Pinpoint the cell where the given text exists, returning its [X, Y] midpoint coordinate. 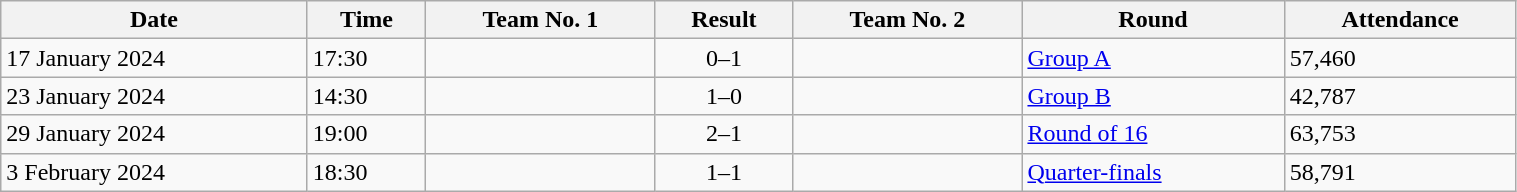
1–1 [724, 172]
17 January 2024 [154, 58]
Time [366, 20]
3 February 2024 [154, 172]
19:00 [366, 134]
Result [724, 20]
0–1 [724, 58]
18:30 [366, 172]
Group A [1153, 58]
57,460 [1400, 58]
Quarter-finals [1153, 172]
42,787 [1400, 96]
23 January 2024 [154, 96]
17:30 [366, 58]
Round [1153, 20]
Team No. 1 [540, 20]
14:30 [366, 96]
2–1 [724, 134]
63,753 [1400, 134]
58,791 [1400, 172]
Round of 16 [1153, 134]
Date [154, 20]
29 January 2024 [154, 134]
Group B [1153, 96]
Attendance [1400, 20]
Team No. 2 [908, 20]
1–0 [724, 96]
